Find where the given text appears and provide that cell's center as (x, y) coordinate. 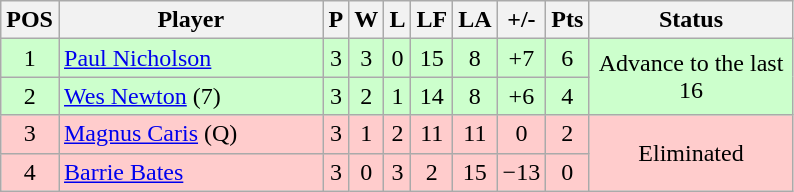
W (366, 20)
Wes Newton (7) (190, 96)
Magnus Caris (Q) (190, 134)
14 (432, 96)
6 (568, 58)
L (398, 20)
+/- (522, 20)
P (336, 20)
Player (190, 20)
LA (475, 20)
Status (692, 20)
Pts (568, 20)
+6 (522, 96)
−13 (522, 172)
Paul Nicholson (190, 58)
Advance to the last 16 (692, 77)
LF (432, 20)
Barrie Bates (190, 172)
Eliminated (692, 153)
+7 (522, 58)
POS (30, 20)
